Locate the cell with the specified text and output its (x, y) center coordinate. 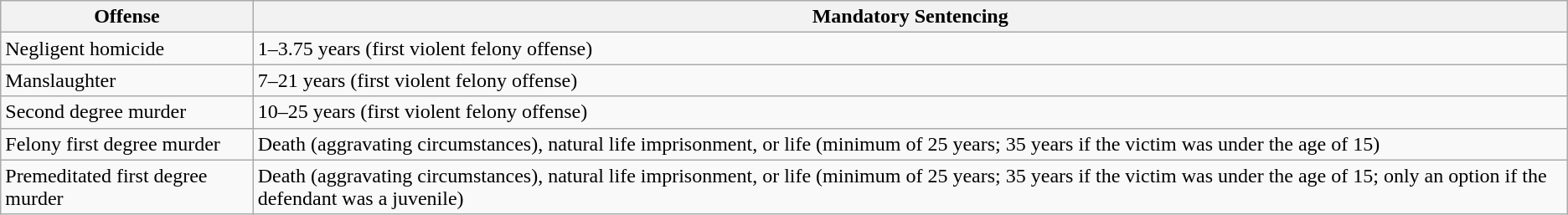
7–21 years (first violent felony offense) (910, 80)
10–25 years (first violent felony offense) (910, 112)
Negligent homicide (127, 49)
1–3.75 years (first violent felony offense) (910, 49)
Mandatory Sentencing (910, 17)
Felony first degree murder (127, 144)
Death (aggravating circumstances), natural life imprisonment, or life (minimum of 25 years; 35 years if the victim was under the age of 15) (910, 144)
Premeditated first degree murder (127, 187)
Manslaughter (127, 80)
Offense (127, 17)
Second degree murder (127, 112)
